Pinpoint the cell where the given text exists, returning its (X, Y) midpoint coordinate. 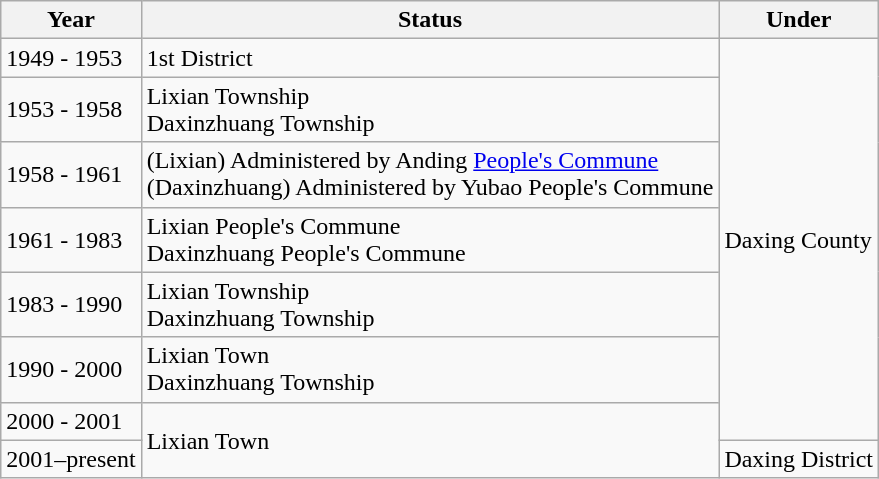
1983 - 1990 (71, 304)
Daxing County (799, 240)
1st District (430, 58)
1958 - 1961 (71, 174)
Lixian Town (430, 440)
2000 - 2001 (71, 421)
Lixian TownDaxinzhuang Township (430, 370)
1961 - 1983 (71, 240)
(Lixian) Administered by Anding People's Commune(Daxinzhuang) Administered by Yubao People's Commune (430, 174)
2001–present (71, 459)
Daxing District (799, 459)
1953 - 1958 (71, 110)
1990 - 2000 (71, 370)
Lixian People's CommuneDaxinzhuang People's Commune (430, 240)
1949 - 1953 (71, 58)
Year (71, 20)
Status (430, 20)
Under (799, 20)
